Identify which cell holds the provided text, then report its (X, Y) central coordinate. 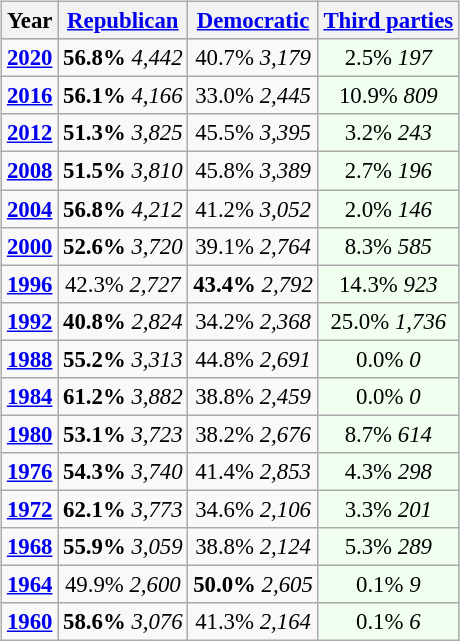
0.1% 6 (388, 622)
56.1% 4,166 (123, 96)
1988 (30, 359)
2012 (30, 133)
1964 (30, 584)
61.2% 3,882 (123, 396)
50.0% 2,605 (253, 584)
3.2% 243 (388, 133)
39.1% 2,764 (253, 246)
58.6% 3,076 (123, 622)
2.7% 196 (388, 171)
1996 (30, 284)
2004 (30, 209)
44.8% 2,691 (253, 359)
1960 (30, 622)
56.8% 4,212 (123, 209)
1972 (30, 509)
40.7% 3,179 (253, 58)
51.3% 3,825 (123, 133)
52.6% 3,720 (123, 246)
42.3% 2,727 (123, 284)
Democratic (253, 21)
2008 (30, 171)
2.0% 146 (388, 209)
43.4% 2,792 (253, 284)
Third parties (388, 21)
38.2% 2,676 (253, 434)
5.3% 289 (388, 547)
55.9% 3,059 (123, 547)
8.3% 585 (388, 246)
14.3% 923 (388, 284)
2.5% 197 (388, 58)
38.8% 2,459 (253, 396)
45.8% 3,389 (253, 171)
51.5% 3,810 (123, 171)
33.0% 2,445 (253, 96)
1968 (30, 547)
34.6% 2,106 (253, 509)
8.7% 614 (388, 434)
Republican (123, 21)
10.9% 809 (388, 96)
55.2% 3,313 (123, 359)
1980 (30, 434)
0.1% 9 (388, 584)
2020 (30, 58)
53.1% 3,723 (123, 434)
62.1% 3,773 (123, 509)
2016 (30, 96)
1992 (30, 321)
49.9% 2,600 (123, 584)
56.8% 4,442 (123, 58)
45.5% 3,395 (253, 133)
41.3% 2,164 (253, 622)
40.8% 2,824 (123, 321)
2000 (30, 246)
3.3% 201 (388, 509)
25.0% 1,736 (388, 321)
4.3% 298 (388, 472)
38.8% 2,124 (253, 547)
41.4% 2,853 (253, 472)
1976 (30, 472)
54.3% 3,740 (123, 472)
1984 (30, 396)
Year (30, 21)
41.2% 3,052 (253, 209)
34.2% 2,368 (253, 321)
